Determine the (x, y) coordinate at the center of the cell enclosing the given text.  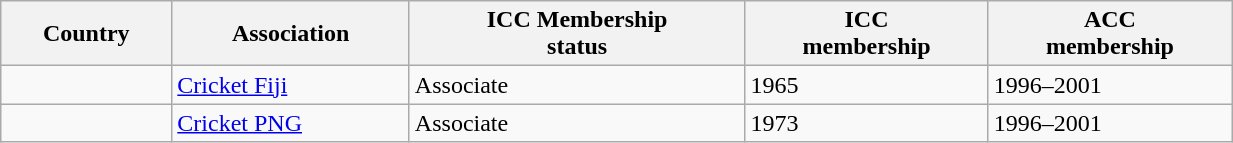
Country (86, 34)
Cricket Fiji (291, 85)
Cricket PNG (291, 123)
1965 (866, 85)
Association (291, 34)
1973 (866, 123)
ICCmembership (866, 34)
ICC Membershipstatus (577, 34)
ACCmembership (1110, 34)
